For the text-containing cell, return its midpoint in (x, y) coordinate format. 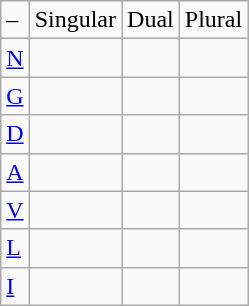
– (15, 20)
Singular (75, 20)
A (15, 172)
I (15, 286)
V (15, 210)
Plural (213, 20)
D (15, 134)
Dual (151, 20)
G (15, 96)
N (15, 58)
L (15, 248)
